Return the [X, Y] coordinate for the center point of the cell that contains the specified text.  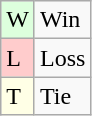
T [18, 96]
Tie [62, 96]
L [18, 58]
W [18, 20]
Win [62, 20]
Loss [62, 58]
